Output the [x, y] coordinate of the center of the cell containing the given text.  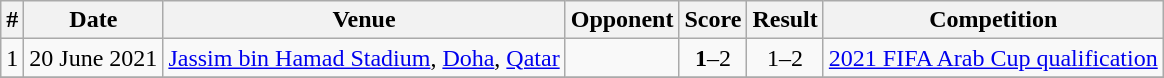
Score [713, 20]
Result [785, 20]
Opponent [622, 20]
# [12, 20]
Competition [993, 20]
Venue [364, 20]
Jassim bin Hamad Stadium, Doha, Qatar [364, 58]
2021 FIFA Arab Cup qualification [993, 58]
Date [94, 20]
1 [12, 58]
20 June 2021 [94, 58]
